Search for the cell housing the specified text and yield its [X, Y] center coordinate. 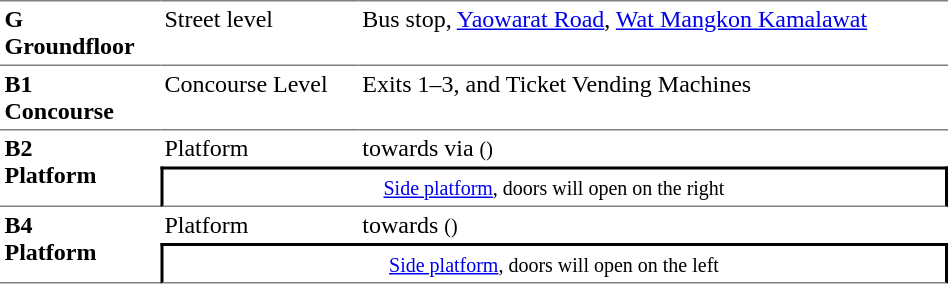
B2Platform [80, 168]
B1Concourse [80, 98]
Side platform, doors will open on the left [554, 263]
towards () [653, 225]
Street level [259, 33]
Concourse Level [259, 98]
GGroundfloor [80, 33]
Bus stop, Yaowarat Road, Wat Mangkon Kamalawat [653, 33]
B4Platform [80, 245]
Exits 1–3, and Ticket Vending Machines [653, 98]
Side platform, doors will open on the right [554, 186]
towards via () [653, 148]
